From the cell containing the given text, extract its center point as [x, y] coordinate. 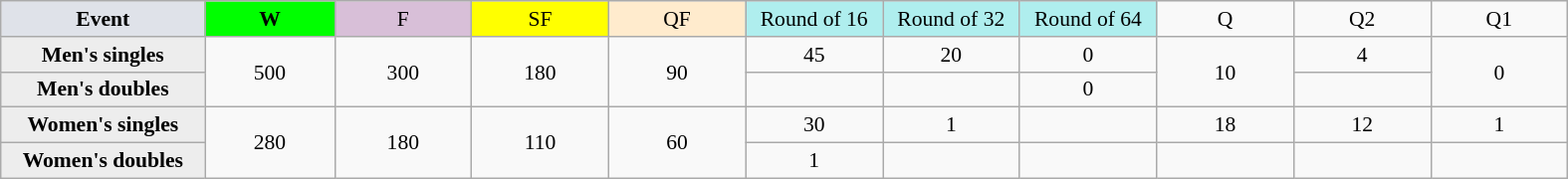
60 [677, 143]
500 [270, 72]
12 [1362, 125]
90 [677, 72]
Round of 32 [951, 19]
300 [403, 72]
110 [541, 143]
280 [270, 143]
Q2 [1362, 19]
45 [814, 55]
Men's singles [104, 55]
20 [951, 55]
10 [1226, 72]
Women's singles [104, 125]
W [270, 19]
30 [814, 125]
18 [1226, 125]
F [403, 19]
4 [1362, 55]
Event [104, 19]
Round of 16 [814, 19]
SF [541, 19]
Round of 64 [1088, 19]
QF [677, 19]
Women's doubles [104, 161]
Q1 [1499, 19]
Q [1226, 19]
Men's doubles [104, 89]
